Determine the (x, y) coordinate at the center of the cell enclosing the given text.  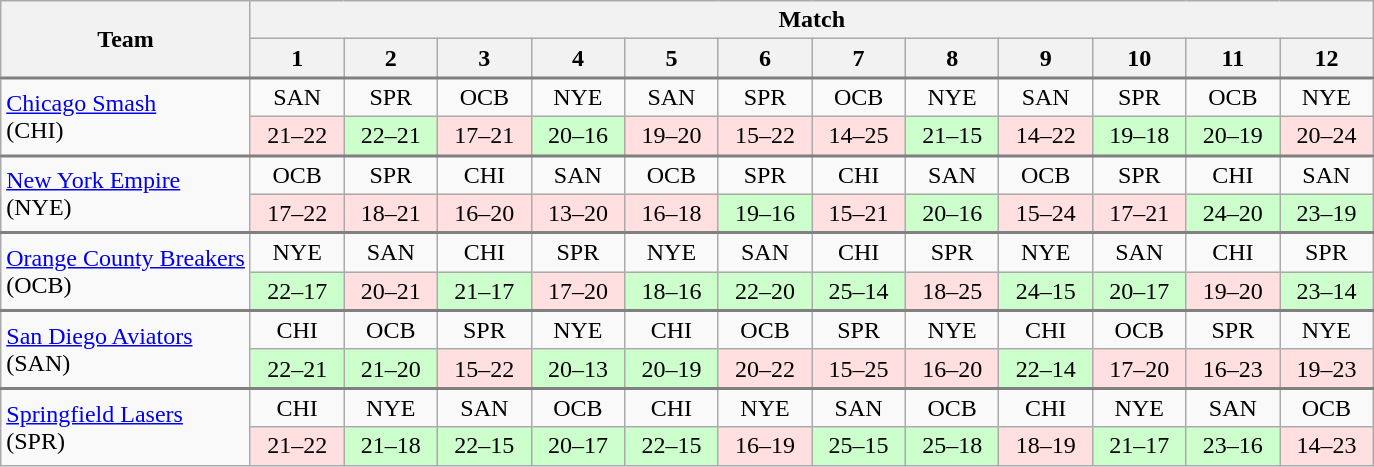
21–18 (391, 446)
8 (952, 58)
23–14 (1327, 292)
16–18 (672, 214)
25–15 (859, 446)
19–23 (1327, 368)
5 (672, 58)
18–16 (672, 292)
Orange County Breakers (OCB) (126, 272)
6 (765, 58)
14–23 (1327, 446)
19–16 (765, 214)
18–19 (1046, 446)
17–22 (297, 214)
9 (1046, 58)
Match (812, 20)
2 (391, 58)
21–20 (391, 368)
7 (859, 58)
15–25 (859, 368)
18–21 (391, 214)
20–21 (391, 292)
20–24 (1327, 136)
20–13 (578, 368)
23–19 (1327, 214)
10 (1139, 58)
Team (126, 40)
21–15 (952, 136)
23–16 (1233, 446)
4 (578, 58)
San Diego Aviators (SAN) (126, 349)
24–15 (1046, 292)
22–20 (765, 292)
12 (1327, 58)
16–23 (1233, 368)
19–18 (1139, 136)
Springfield Lasers (SPR) (126, 426)
15–24 (1046, 214)
11 (1233, 58)
18–25 (952, 292)
25–14 (859, 292)
25–18 (952, 446)
New York Empire (NYE) (126, 194)
3 (485, 58)
22–14 (1046, 368)
22–17 (297, 292)
Chicago Smash (CHI) (126, 117)
13–20 (578, 214)
20–22 (765, 368)
16–19 (765, 446)
14–25 (859, 136)
14–22 (1046, 136)
24–20 (1233, 214)
15–21 (859, 214)
1 (297, 58)
